Determine the (x, y) coordinate at the center of the cell enclosing the given text.  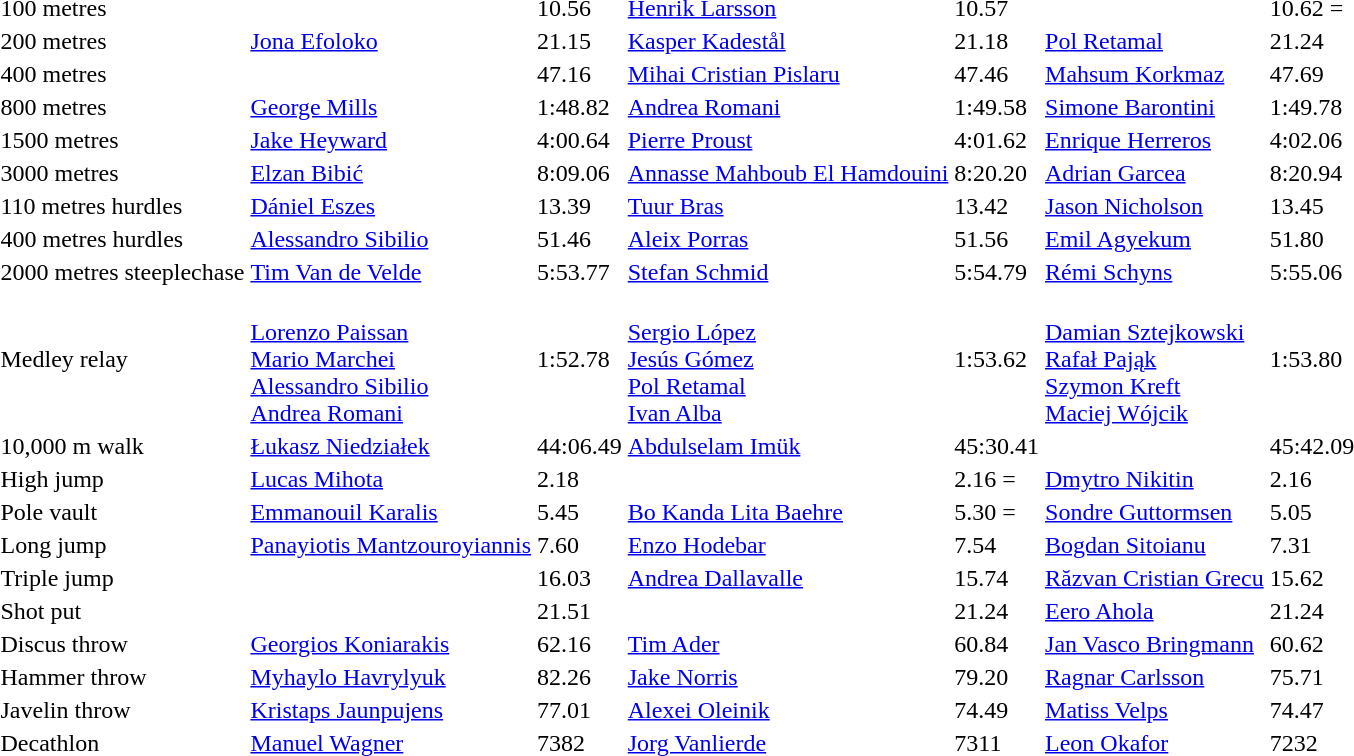
Andrea Dallavalle (788, 578)
Simone Barontini (1155, 107)
Sondre Guttormsen (1155, 512)
16.03 (580, 578)
4:01.62 (997, 140)
7.60 (580, 545)
Pol Retamal (1155, 41)
77.01 (580, 710)
Elzan Bibić (391, 173)
Damian SztejkowskiRafał PająkSzymon KreftMaciej Wójcik (1155, 359)
79.20 (997, 677)
62.16 (580, 644)
Tim Ader (788, 644)
Rémi Schyns (1155, 272)
Tim Van de Velde (391, 272)
21.51 (580, 611)
82.26 (580, 677)
21.18 (997, 41)
Mihai Cristian Pislaru (788, 74)
74.49 (997, 710)
Panayiotis Mantzouroyiannis (391, 545)
51.46 (580, 239)
Kristaps Jaunpujens (391, 710)
45:30.41 (997, 446)
1:53.62 (997, 359)
Lorenzo PaissanMario MarcheiAlessandro SibilioAndrea Romani (391, 359)
Alexei Oleinik (788, 710)
Annasse Mahboub El Hamdouini (788, 173)
60.84 (997, 644)
Sergio LópezJesús GómezPol RetamalIvan Alba (788, 359)
Răzvan Cristian Grecu (1155, 578)
Ragnar Carlsson (1155, 677)
Abdulselam Imük (788, 446)
1:52.78 (580, 359)
Lucas Mihota (391, 479)
Bo Kanda Lita Baehre (788, 512)
1:49.58 (997, 107)
Łukasz Niedziałek (391, 446)
51.56 (997, 239)
1:48.82 (580, 107)
47.46 (997, 74)
Alessandro Sibilio (391, 239)
8:20.20 (997, 173)
Jan Vasco Bringmann (1155, 644)
5:54.79 (997, 272)
21.15 (580, 41)
Dmytro Nikitin (1155, 479)
George Mills (391, 107)
Myhaylo Havrylyuk (391, 677)
47.16 (580, 74)
21.24 (997, 611)
2.16 = (997, 479)
15.74 (997, 578)
Bogdan Sitoianu (1155, 545)
13.42 (997, 206)
5.30 = (997, 512)
5.45 (580, 512)
4:00.64 (580, 140)
Enzo Hodebar (788, 545)
Emmanouil Karalis (391, 512)
Eero Ahola (1155, 611)
Jona Efoloko (391, 41)
8:09.06 (580, 173)
Jason Nicholson (1155, 206)
13.39 (580, 206)
Enrique Herreros (1155, 140)
Mahsum Korkmaz (1155, 74)
Stefan Schmid (788, 272)
Aleix Porras (788, 239)
Georgios Koniarakis (391, 644)
Pierre Proust (788, 140)
7.54 (997, 545)
Kasper Kadestål (788, 41)
Tuur Bras (788, 206)
Andrea Romani (788, 107)
Adrian Garcea (1155, 173)
Jake Heyward (391, 140)
Jake Norris (788, 677)
5:53.77 (580, 272)
Emil Agyekum (1155, 239)
44:06.49 (580, 446)
2.18 (580, 479)
Matiss Velps (1155, 710)
Dániel Eszes (391, 206)
